Locate the cell with the specified text and output its (X, Y) center coordinate. 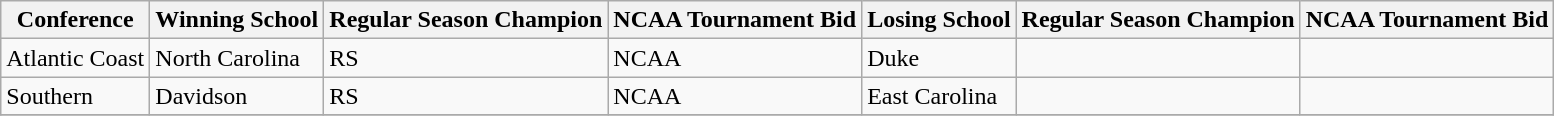
East Carolina (939, 96)
Conference (76, 20)
Duke (939, 58)
North Carolina (237, 58)
Southern (76, 96)
Winning School (237, 20)
Losing School (939, 20)
Atlantic Coast (76, 58)
Davidson (237, 96)
